Capture the cell that displays the provided text and extract its [x, y] central coordinate. 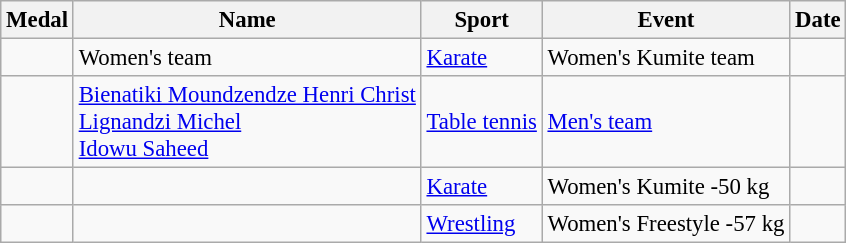
Sport [482, 20]
Women's Kumite -50 kg [666, 187]
Table tennis [482, 122]
Date [818, 20]
Bienatiki Moundzendze Henri ChristLignandzi MichelIdowu Saheed [247, 122]
Medal [38, 20]
Men's team [666, 122]
Wrestling [482, 224]
Name [247, 20]
Event [666, 20]
Women's Kumite team [666, 58]
Women's team [247, 58]
Women's Freestyle -57 kg [666, 224]
